Extract the [x, y] coordinate from the center of the cell holding the provided text.  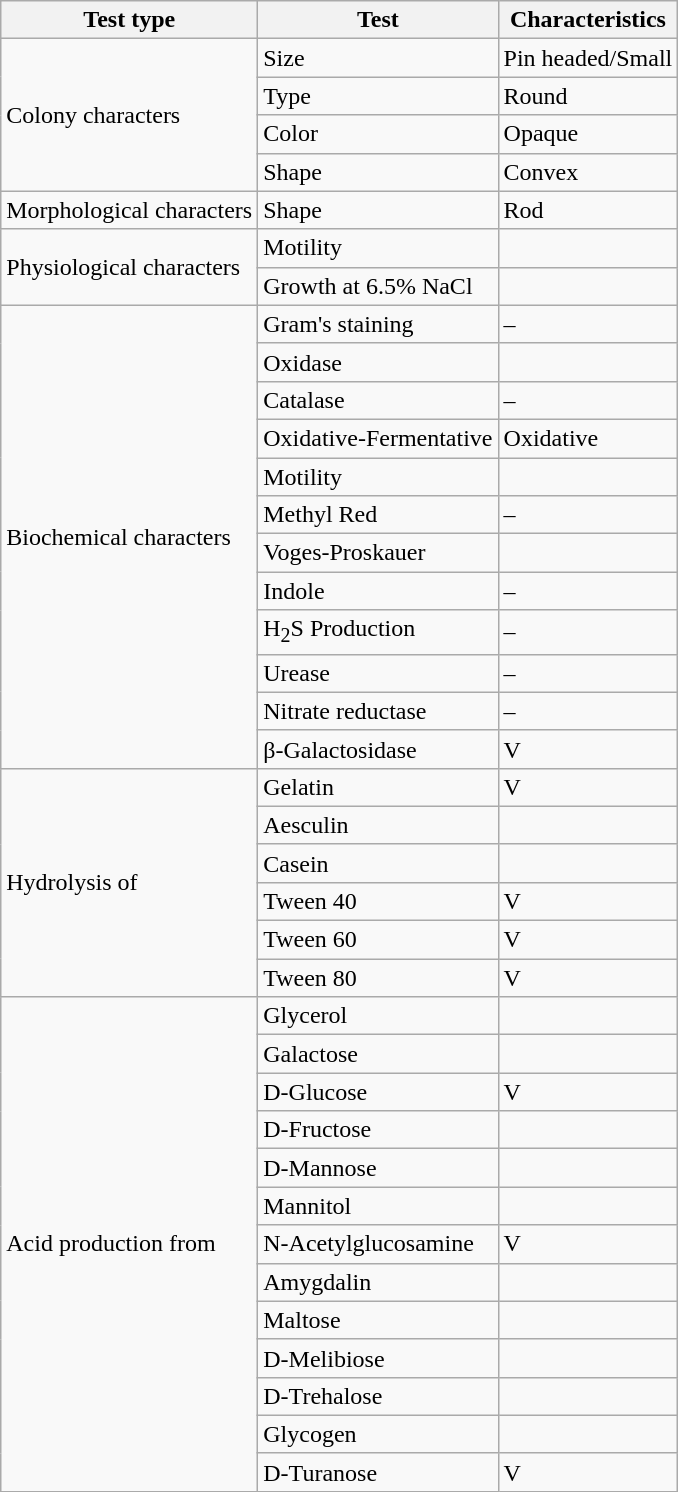
Galactose [378, 1054]
Test type [130, 20]
Oxidase [378, 362]
Test [378, 20]
Tween 80 [378, 978]
Type [378, 96]
Tween 40 [378, 901]
Voges-Proskauer [378, 553]
D-Melibiose [378, 1358]
D-Trehalose [378, 1396]
Size [378, 58]
Morphological characters [130, 210]
Nitrate reductase [378, 711]
Oxidative [588, 438]
Round [588, 96]
Urease [378, 673]
Acid production from [130, 1244]
D-Fructose [378, 1130]
Glycerol [378, 1016]
β-Galactosidase [378, 749]
N-Acetylglucosamine [378, 1244]
Aesculin [378, 825]
Color [378, 134]
Mannitol [378, 1206]
Colony characters [130, 115]
Maltose [378, 1320]
Methyl Red [378, 515]
Catalase [378, 400]
Amygdalin [378, 1282]
Pin headed/Small [588, 58]
Casein [378, 863]
D-Turanose [378, 1472]
D-Glucose [378, 1092]
Rod [588, 210]
Opaque [588, 134]
H2S Production [378, 632]
Growth at 6.5% NaCl [378, 286]
Tween 60 [378, 940]
Convex [588, 172]
Glycogen [378, 1434]
Gelatin [378, 787]
Oxidative-Fermentative [378, 438]
Biochemical characters [130, 536]
Hydrolysis of [130, 882]
Physiological characters [130, 267]
Characteristics [588, 20]
Gram's staining [378, 324]
Indole [378, 591]
D-Mannose [378, 1168]
